Detect which cell encompasses the target text, then output its [x, y] center coordinate. 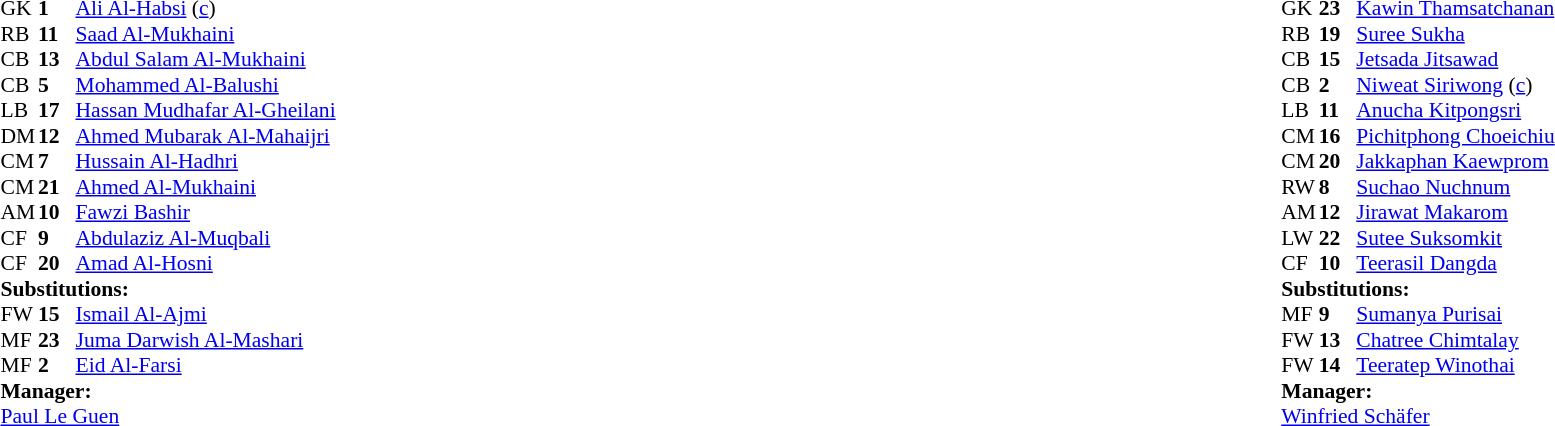
RW [1300, 187]
Juma Darwish Al-Mashari [206, 340]
Niweat Siriwong (c) [1455, 85]
Hussain Al-Hadhri [206, 161]
Ahmed Mubarak Al-Mahaijri [206, 136]
Suree Sukha [1455, 34]
Pichitphong Choeichiu [1455, 136]
16 [1338, 136]
14 [1338, 365]
5 [57, 85]
Ahmed Al-Mukhaini [206, 187]
Teerasil Dangda [1455, 263]
7 [57, 161]
22 [1338, 238]
Ismail Al-Ajmi [206, 315]
Jetsada Jitsawad [1455, 59]
17 [57, 111]
23 [57, 340]
Jirawat Makarom [1455, 213]
Saad Al-Mukhaini [206, 34]
Sutee Suksomkit [1455, 238]
LW [1300, 238]
Chatree Chimtalay [1455, 340]
Anucha Kitpongsri [1455, 111]
Suchao Nuchnum [1455, 187]
Sumanya Purisai [1455, 315]
Abdul Salam Al-Mukhaini [206, 59]
19 [1338, 34]
Amad Al-Hosni [206, 263]
DM [19, 136]
Eid Al-Farsi [206, 365]
Jakkaphan Kaewprom [1455, 161]
Mohammed Al-Balushi [206, 85]
8 [1338, 187]
Fawzi Bashir [206, 213]
21 [57, 187]
Hassan Mudhafar Al-Gheilani [206, 111]
Abdulaziz Al-Muqbali [206, 238]
Teeratep Winothai [1455, 365]
